Output the (x, y) coordinate of the center of the cell containing the given text.  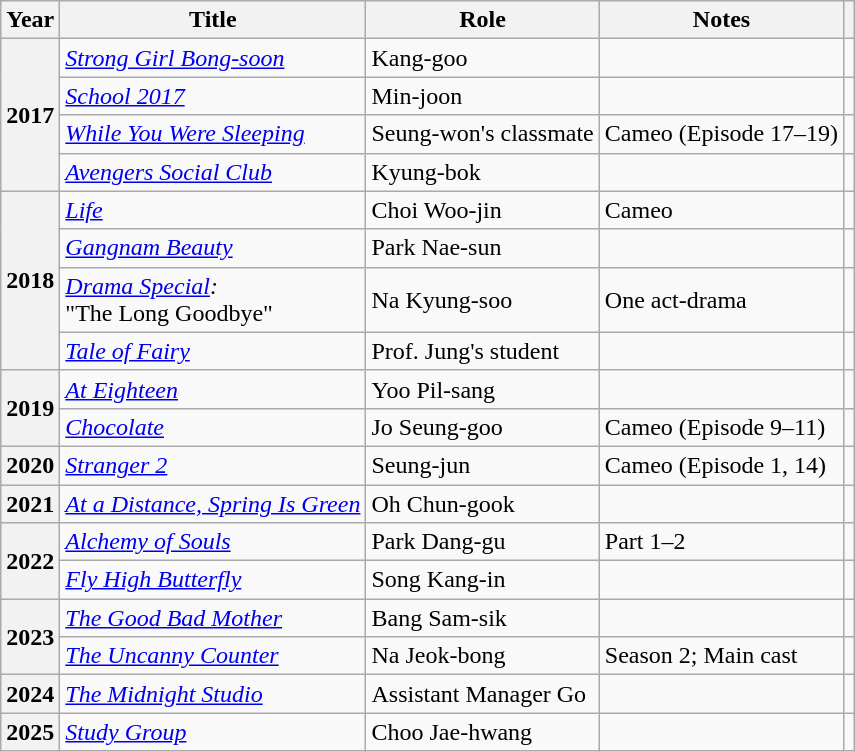
Stranger 2 (213, 465)
Bang Sam-sik (482, 618)
Strong Girl Bong-soon (213, 58)
One act-drama (721, 300)
Season 2; Main cast (721, 656)
2022 (30, 561)
The Good Bad Mother (213, 618)
2020 (30, 465)
Drama Special:"The Long Goodbye" (213, 300)
The Midnight Studio (213, 694)
Life (213, 210)
2024 (30, 694)
Cameo (Episode 9–11) (721, 427)
Title (213, 20)
Jo Seung-goo (482, 427)
Seung-won's classmate (482, 134)
Cameo (Episode 1, 14) (721, 465)
Cameo (Episode 17–19) (721, 134)
Song Kang-in (482, 580)
Cameo (721, 210)
Prof. Jung's student (482, 351)
Oh Chun-gook (482, 503)
Avengers Social Club (213, 172)
Kyung-bok (482, 172)
Park Dang-gu (482, 542)
2023 (30, 637)
School 2017 (213, 96)
At a Distance, Spring Is Green (213, 503)
Na Jeok-bong (482, 656)
2025 (30, 732)
Choo Jae-hwang (482, 732)
2021 (30, 503)
Alchemy of Souls (213, 542)
Yoo Pil-sang (482, 389)
At Eighteen (213, 389)
Gangnam Beauty (213, 248)
Seung-jun (482, 465)
Tale of Fairy (213, 351)
2018 (30, 280)
Study Group (213, 732)
Year (30, 20)
Na Kyung-soo (482, 300)
2019 (30, 408)
Chocolate (213, 427)
Fly High Butterfly (213, 580)
Role (482, 20)
Min-joon (482, 96)
2017 (30, 115)
Kang-goo (482, 58)
Assistant Manager Go (482, 694)
The Uncanny Counter (213, 656)
Notes (721, 20)
Part 1–2 (721, 542)
While You Were Sleeping (213, 134)
Park Nae-sun (482, 248)
Choi Woo-jin (482, 210)
